Pinpoint the cell where the given text exists, returning its (x, y) midpoint coordinate. 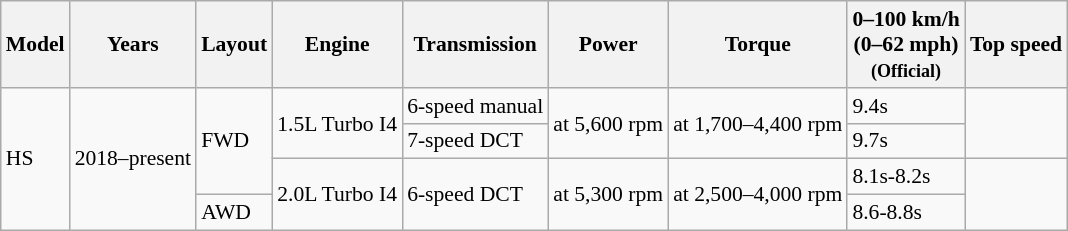
0–100 km/h(0–62 mph)(Official) (906, 44)
Layout (234, 44)
9.7s (906, 141)
Torque (758, 44)
2.0L Turbo I4 (337, 194)
2018–present (133, 159)
Years (133, 44)
at 1,700–4,400 rpm (758, 124)
9.4s (906, 106)
FWD (234, 142)
8.1s-8.2s (906, 177)
1.5L Turbo I4 (337, 124)
6-speed manual (475, 106)
HS (36, 159)
AWD (234, 213)
8.6-8.8s (906, 213)
at 5,600 rpm (608, 124)
Top speed (1016, 44)
at 2,500–4,000 rpm (758, 194)
Engine (337, 44)
Transmission (475, 44)
6-speed DCT (475, 194)
Model (36, 44)
Power (608, 44)
at 5,300 rpm (608, 194)
7-speed DCT (475, 141)
